Pinpoint the cell where the given text exists, returning its (X, Y) midpoint coordinate. 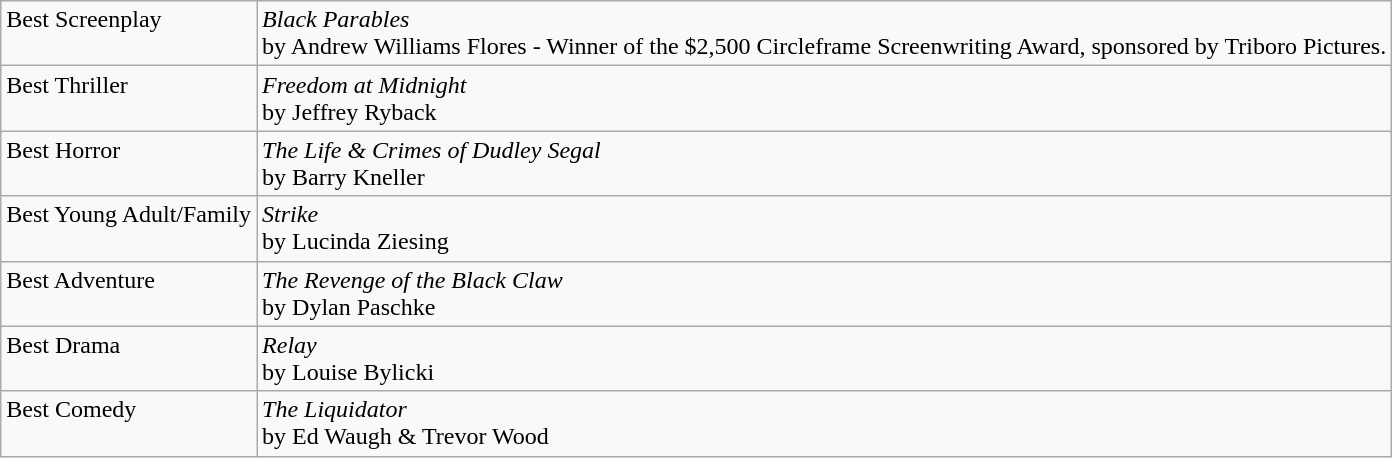
Freedom at Midnightby Jeffrey Ryback (824, 98)
Best Horror (129, 164)
The Life & Crimes of Dudley Segalby Barry Kneller (824, 164)
Best Young Adult/Family (129, 228)
Best Adventure (129, 294)
Best Thriller (129, 98)
The Revenge of the Black Clawby Dylan Paschke (824, 294)
Relayby Louise Bylicki (824, 358)
The Liquidatorby Ed Waugh & Trevor Wood (824, 424)
Best Screenplay (129, 34)
Black Parables by Andrew Williams Flores - Winner of the $2,500 Circleframe Screenwriting Award, sponsored by Triboro Pictures. (824, 34)
Best Comedy (129, 424)
Strikeby Lucinda Ziesing (824, 228)
Best Drama (129, 358)
